Capture the cell that displays the provided text and extract its (X, Y) central coordinate. 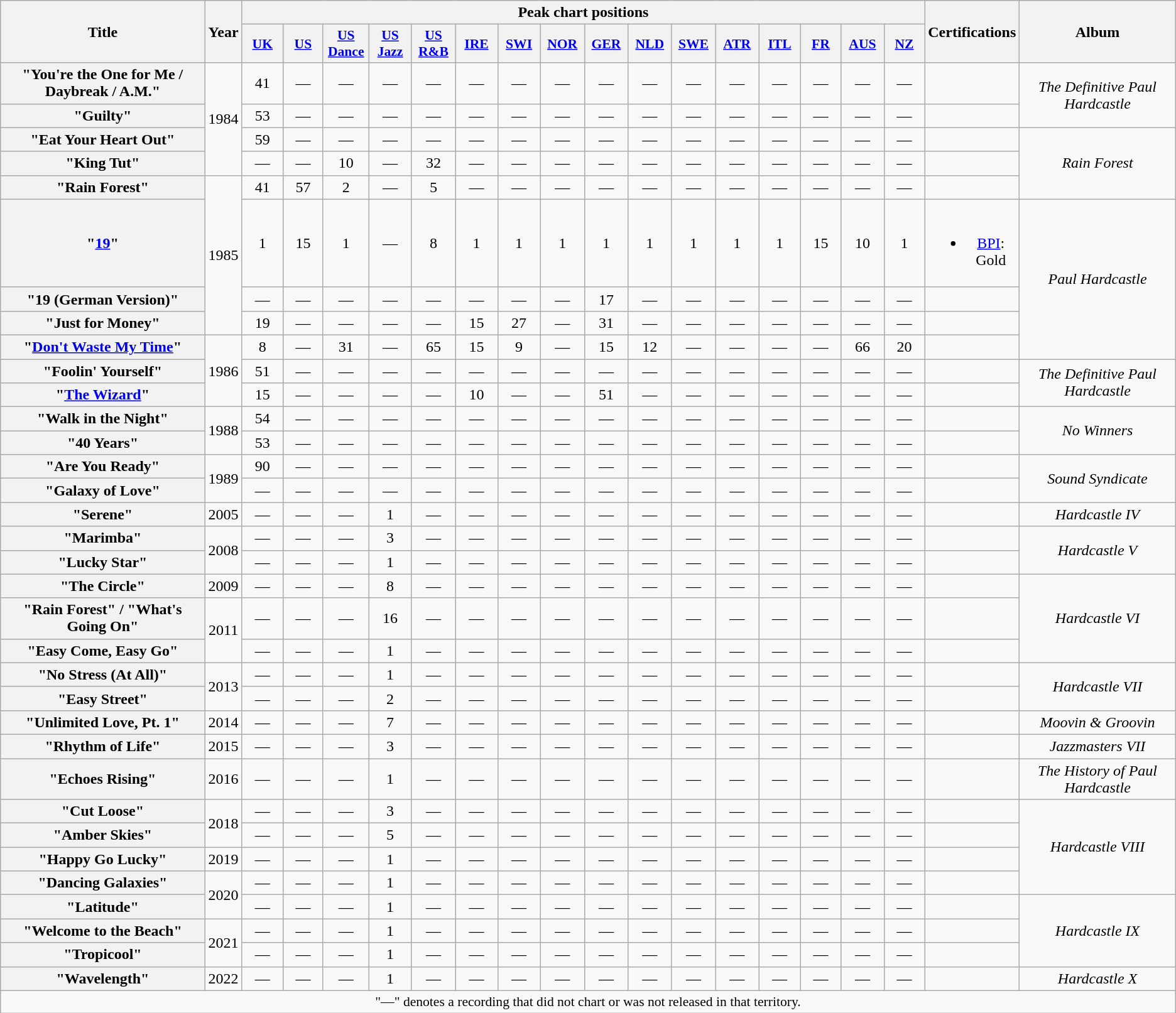
"Just for Money" (103, 323)
1989 (224, 479)
"The Wizard" (103, 395)
2018 (224, 823)
"Unlimited Love, Pt. 1" (103, 722)
Hardcastle IV (1097, 514)
AUS (863, 44)
GER (606, 44)
Year (224, 31)
Title (103, 31)
2014 (224, 722)
2016 (224, 779)
27 (519, 323)
Certifications (972, 31)
"Welcome to the Beach" (103, 931)
Sound Syndicate (1097, 479)
90 (263, 467)
"Rhythm of Life" (103, 746)
19 (263, 323)
9 (519, 347)
"No Stress (At All)" (103, 674)
"Marimba" (103, 538)
US Dance (346, 44)
Paul Hardcastle (1097, 279)
66 (863, 347)
1984 (224, 119)
"Serene" (103, 514)
Moovin & Groovin (1097, 722)
"Dancing Galaxies" (103, 883)
2022 (224, 978)
59 (263, 139)
Rain Forest (1097, 163)
20 (905, 347)
"Foolin' Yourself" (103, 371)
NZ (905, 44)
2020 (224, 895)
UK (263, 44)
2011 (224, 631)
2013 (224, 686)
"You're the One for Me / Daybreak / A.M." (103, 83)
1985 (224, 255)
US Jazz (390, 44)
NOR (562, 44)
Hardcastle VIII (1097, 847)
"Cut Loose" (103, 811)
SWE (694, 44)
"Easy Street" (103, 698)
2021 (224, 943)
"Amber Skies" (103, 835)
Album (1097, 31)
"19 (German Version)" (103, 299)
IRE (476, 44)
US R&B (433, 44)
No Winners (1097, 431)
"Tropicool" (103, 955)
"Easy Come, Easy Go" (103, 651)
"Echoes Rising" (103, 779)
"Galaxy of Love" (103, 490)
"Don't Waste My Time" (103, 347)
1988 (224, 431)
BPI: Gold (972, 243)
"19" (103, 243)
The History of Paul Hardcastle (1097, 779)
"—" denotes a recording that did not chart or was not released in that territory. (588, 1002)
2009 (224, 586)
"40 Years" (103, 443)
Peak chart positions (583, 13)
"Eat Your Heart Out" (103, 139)
Hardcastle V (1097, 550)
7 (390, 722)
"Walk in the Night" (103, 419)
Hardcastle X (1097, 978)
"Latitude" (103, 907)
FR (820, 44)
65 (433, 347)
SWI (519, 44)
Jazzmasters VII (1097, 746)
"King Tut" (103, 163)
"Happy Go Lucky" (103, 859)
US (303, 44)
Hardcastle VII (1097, 686)
"The Circle" (103, 586)
54 (263, 419)
ITL (780, 44)
2015 (224, 746)
"Wavelength" (103, 978)
Hardcastle IX (1097, 931)
"Guilty" (103, 116)
Hardcastle VI (1097, 618)
1986 (224, 371)
"Lucky Star" (103, 562)
NLD (650, 44)
2019 (224, 859)
2008 (224, 550)
2005 (224, 514)
"Rain Forest" (103, 187)
"Are You Ready" (103, 467)
ATR (738, 44)
"Rain Forest" / "What's Going On" (103, 618)
17 (606, 299)
16 (390, 618)
32 (433, 163)
12 (650, 347)
57 (303, 187)
